Scan for the cell matching the given text and deliver its [X, Y] coordinate at center. 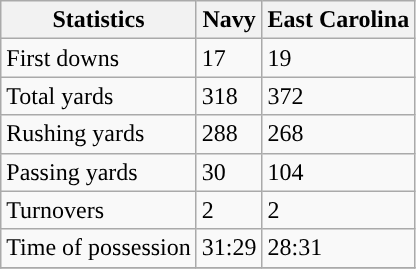
Passing yards [99, 172]
318 [229, 96]
First downs [99, 58]
Total yards [99, 96]
19 [338, 58]
Rushing yards [99, 134]
Turnovers [99, 210]
28:31 [338, 248]
Statistics [99, 20]
30 [229, 172]
East Carolina [338, 20]
372 [338, 96]
Time of possession [99, 248]
Navy [229, 20]
31:29 [229, 248]
104 [338, 172]
17 [229, 58]
288 [229, 134]
268 [338, 134]
